Identify which cell holds the provided text, then report its (X, Y) central coordinate. 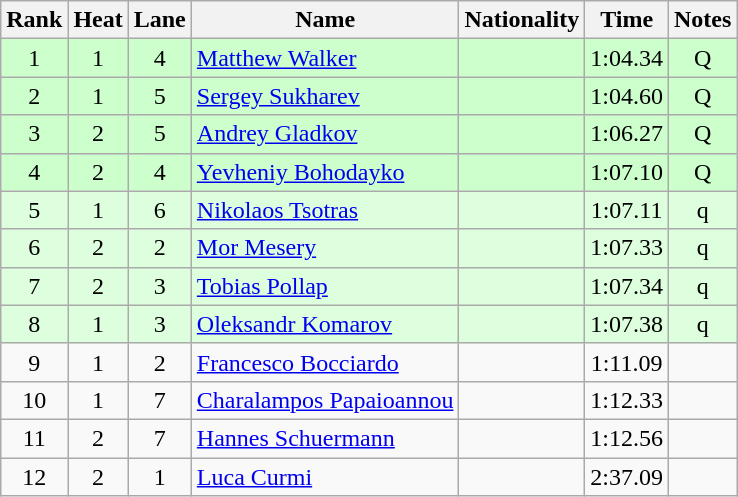
1:06.27 (627, 134)
8 (34, 324)
Luca Curmi (325, 477)
Name (325, 20)
11 (34, 438)
Tobias Pollap (325, 286)
1:04.34 (627, 58)
Andrey Gladkov (325, 134)
Mor Mesery (325, 248)
10 (34, 400)
1:07.10 (627, 172)
1:07.11 (627, 210)
Matthew Walker (325, 58)
Notes (702, 20)
1:07.33 (627, 248)
Francesco Bocciardo (325, 362)
9 (34, 362)
1:12.33 (627, 400)
Sergey Sukharev (325, 96)
Yevheniy Bohodayko (325, 172)
1:04.60 (627, 96)
Oleksandr Komarov (325, 324)
1:07.38 (627, 324)
Nikolaos Tsotras (325, 210)
Time (627, 20)
1:07.34 (627, 286)
Rank (34, 20)
Nationality (522, 20)
Heat (98, 20)
Lane (160, 20)
1:12.56 (627, 438)
2:37.09 (627, 477)
Charalampos Papaioannou (325, 400)
1:11.09 (627, 362)
12 (34, 477)
Hannes Schuermann (325, 438)
